Locate the cell with the specified text and output its (X, Y) center coordinate. 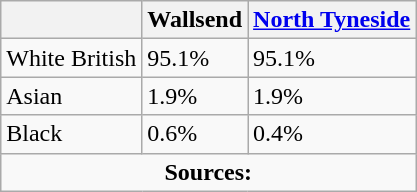
0.4% (332, 134)
Black (72, 134)
North Tyneside (332, 20)
Wallsend (195, 20)
White British (72, 58)
Sources: (208, 172)
0.6% (195, 134)
Asian (72, 96)
